Identify which cell holds the provided text, then report its (X, Y) central coordinate. 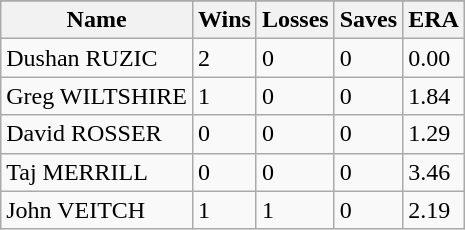
2.19 (434, 210)
ERA (434, 20)
Greg WILTSHIRE (97, 96)
Wins (224, 20)
Dushan RUZIC (97, 58)
1.29 (434, 134)
John VEITCH (97, 210)
Saves (368, 20)
Taj MERRILL (97, 172)
Name (97, 20)
1.84 (434, 96)
2 (224, 58)
David ROSSER (97, 134)
3.46 (434, 172)
0.00 (434, 58)
Losses (295, 20)
